Identify which cell holds the provided text, then report its [x, y] central coordinate. 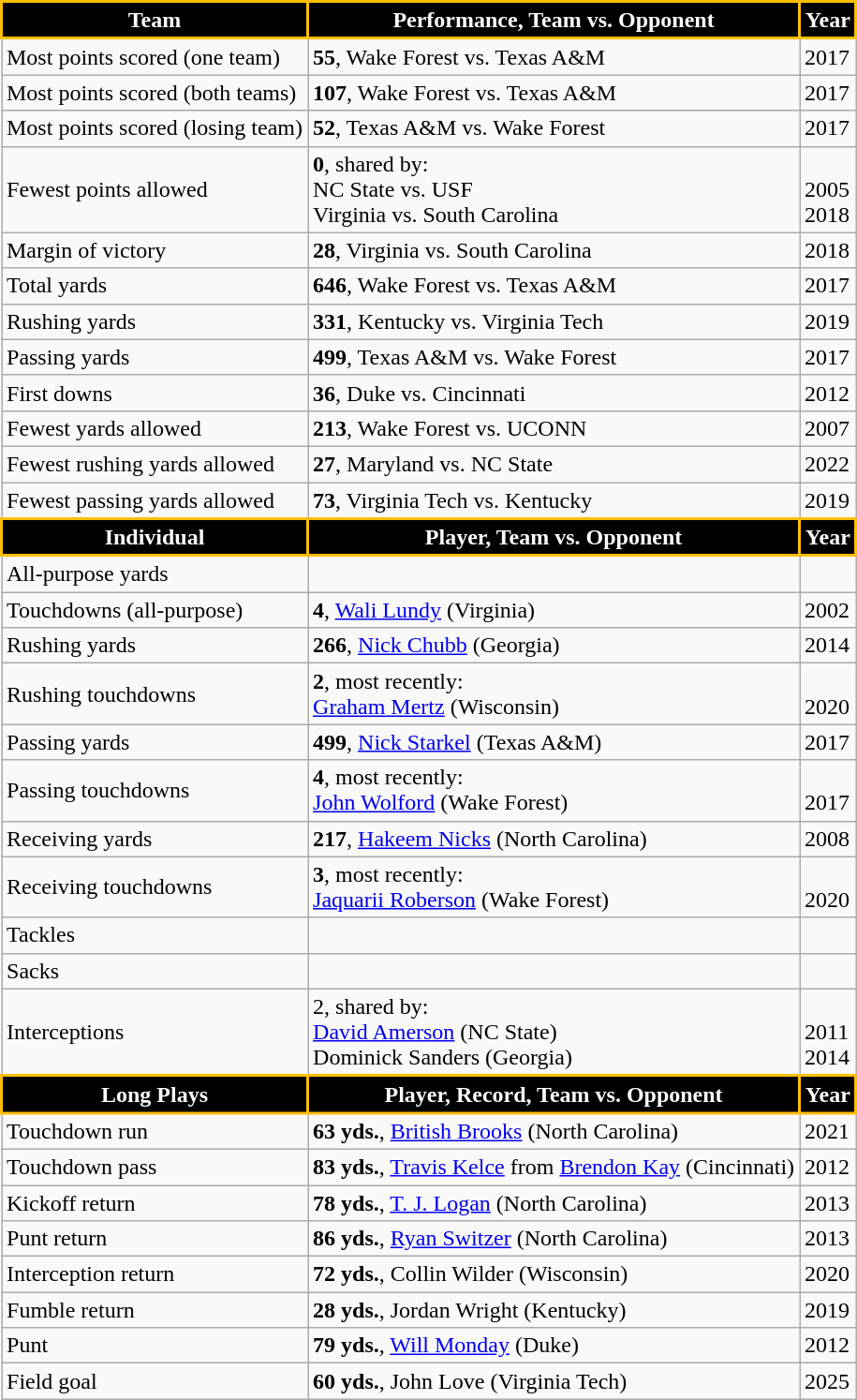
28 yds., Jordan Wright (Kentucky) [554, 1310]
78 yds., T. J. Logan (North Carolina) [554, 1202]
266, Nick Chubb (Georgia) [554, 646]
36, Duke vs. Cincinnati [554, 393]
Touchdown run [155, 1132]
Fewest yards allowed [155, 428]
55, Wake Forest vs. Texas A&M [554, 56]
2, most recently:Graham Mertz (Wisconsin) [554, 693]
Fewest points allowed [155, 189]
2025 [828, 1381]
4, Wali Lundy (Virginia) [554, 610]
Individual [155, 537]
2007 [828, 428]
213, Wake Forest vs. UCONN [554, 428]
Punt [155, 1346]
Team [155, 21]
79 yds., Will Monday (Duke) [554, 1346]
60 yds., John Love (Virginia Tech) [554, 1381]
2021 [828, 1132]
27, Maryland vs. NC State [554, 464]
Receiving yards [155, 839]
Margin of victory [155, 250]
Tackles [155, 935]
Punt return [155, 1239]
2014 [828, 646]
20112014 [828, 1033]
Total yards [155, 286]
Kickoff return [155, 1202]
499, Texas A&M vs. Wake Forest [554, 357]
Fumble return [155, 1310]
646, Wake Forest vs. Texas A&M [554, 286]
3, most recently:Jaquarii Roberson (Wake Forest) [554, 886]
Most points scored (losing team) [155, 128]
Rushing touchdowns [155, 693]
All-purpose yards [155, 573]
Most points scored (one team) [155, 56]
Fewest passing yards allowed [155, 500]
73, Virginia Tech vs. Kentucky [554, 500]
2002 [828, 610]
Player, Record, Team vs. Opponent [554, 1095]
217, Hakeem Nicks (North Carolina) [554, 839]
2018 [828, 250]
83 yds., Travis Kelce from Brendon Kay (Cincinnati) [554, 1167]
Touchdown pass [155, 1167]
Performance, Team vs. Opponent [554, 21]
63 yds., British Brooks (North Carolina) [554, 1132]
Player, Team vs. Opponent [554, 537]
Receiving touchdowns [155, 886]
499, Nick Starkel (Texas A&M) [554, 742]
28, Virginia vs. South Carolina [554, 250]
Most points scored (both teams) [155, 93]
Long Plays [155, 1095]
4, most recently:John Wolford (Wake Forest) [554, 791]
Interception return [155, 1274]
52, Texas A&M vs. Wake Forest [554, 128]
107, Wake Forest vs. Texas A&M [554, 93]
2008 [828, 839]
Passing touchdowns [155, 791]
Interceptions [155, 1033]
86 yds., Ryan Switzer (North Carolina) [554, 1239]
Field goal [155, 1381]
First downs [155, 393]
0, shared by:NC State vs. USFVirginia vs. South Carolina [554, 189]
Sacks [155, 971]
72 yds., Collin Wilder (Wisconsin) [554, 1274]
Touchdowns (all-purpose) [155, 610]
20052018 [828, 189]
Fewest rushing yards allowed [155, 464]
2022 [828, 464]
2, shared by:David Amerson (NC State)Dominick Sanders (Georgia) [554, 1033]
331, Kentucky vs. Virginia Tech [554, 321]
